Output the [X, Y] coordinate of the center of the cell containing the given text.  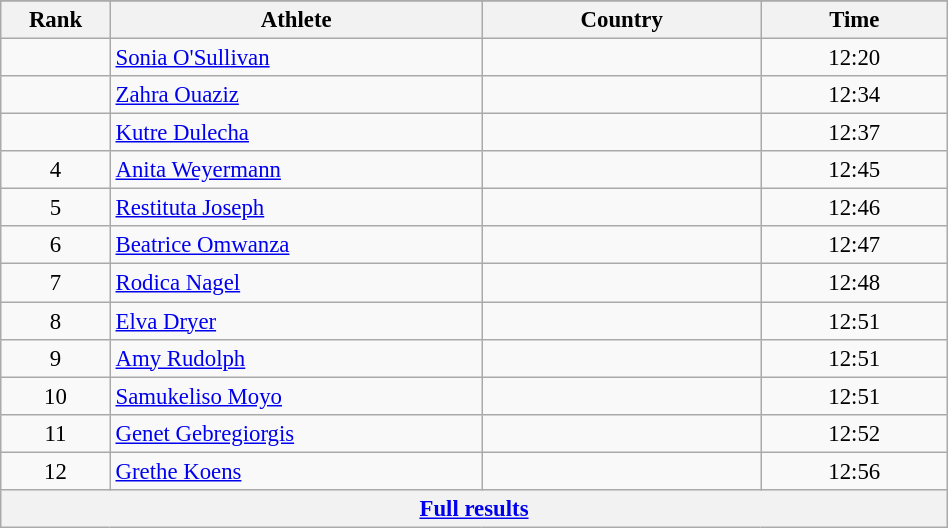
11 [56, 433]
Grethe Koens [296, 471]
Country [622, 20]
12:37 [854, 133]
Beatrice Omwanza [296, 245]
12:56 [854, 471]
Sonia O'Sullivan [296, 58]
Restituta Joseph [296, 208]
12:20 [854, 58]
Kutre Dulecha [296, 133]
Zahra Ouaziz [296, 95]
8 [56, 321]
12:34 [854, 95]
Elva Dryer [296, 321]
9 [56, 358]
12:47 [854, 245]
Anita Weyermann [296, 170]
12:52 [854, 433]
Full results [474, 509]
Genet Gebregiorgis [296, 433]
Rank [56, 20]
Rodica Nagel [296, 283]
Samukeliso Moyo [296, 396]
Time [854, 20]
12:45 [854, 170]
Amy Rudolph [296, 358]
10 [56, 396]
Athlete [296, 20]
12:48 [854, 283]
6 [56, 245]
5 [56, 208]
12:46 [854, 208]
12 [56, 471]
7 [56, 283]
4 [56, 170]
